Detect which cell encompasses the target text, then output its (x, y) center coordinate. 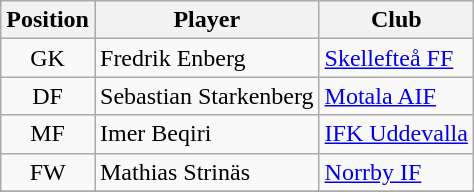
Sebastian Starkenberg (206, 96)
DF (48, 96)
Player (206, 20)
Mathias Strinäs (206, 172)
Motala AIF (396, 96)
MF (48, 134)
Norrby IF (396, 172)
GK (48, 58)
IFK Uddevalla (396, 134)
Skellefteå FF (396, 58)
Imer Beqiri (206, 134)
Position (48, 20)
FW (48, 172)
Club (396, 20)
Fredrik Enberg (206, 58)
